Extract the (X, Y) coordinate from the center of the cell holding the provided text.  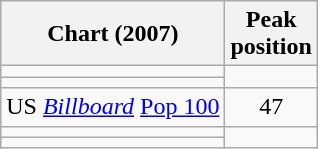
US Billboard Pop 100 (113, 107)
Peakposition (271, 34)
47 (271, 107)
Chart (2007) (113, 34)
